Detect which cell encompasses the target text, then output its (X, Y) center coordinate. 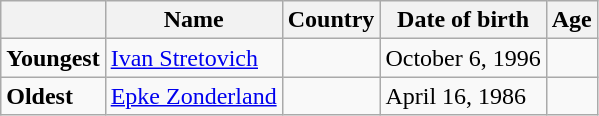
October 6, 1996 (463, 58)
Age (572, 20)
April 16, 1986 (463, 96)
Name (194, 20)
Ivan Stretovich (194, 58)
Oldest (53, 96)
Country (331, 20)
Youngest (53, 58)
Epke Zonderland (194, 96)
Date of birth (463, 20)
